From the cell containing the given text, extract its center point as [x, y] coordinate. 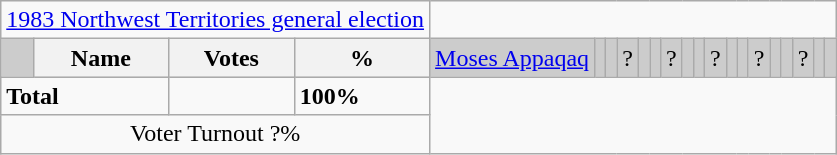
Voter Turnout ?% [216, 134]
% [362, 58]
Name [100, 58]
100% [362, 96]
1983 Northwest Territories general election [216, 20]
Moses Appaqaq [512, 58]
Votes [231, 58]
Total [85, 96]
